Detect which cell encompasses the target text, then output its [x, y] center coordinate. 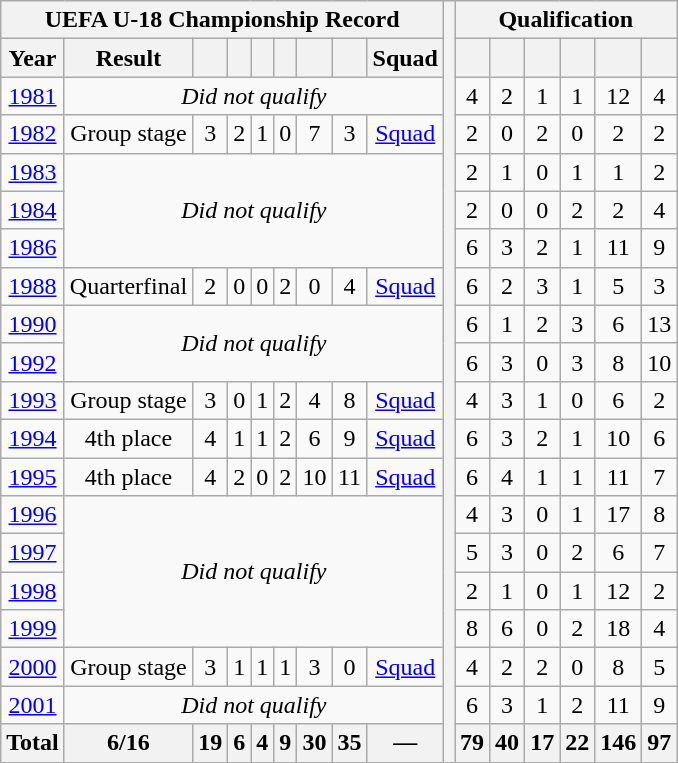
Year [33, 58]
1990 [33, 324]
Qualification [566, 20]
1998 [33, 591]
1996 [33, 515]
1999 [33, 629]
1982 [33, 134]
35 [350, 743]
1988 [33, 286]
22 [578, 743]
1997 [33, 553]
1983 [33, 172]
1992 [33, 362]
2001 [33, 705]
— [405, 743]
1993 [33, 400]
1986 [33, 248]
19 [210, 743]
1995 [33, 477]
UEFA U-18 Championship Record [222, 20]
40 [508, 743]
Quarterfinal [128, 286]
97 [660, 743]
146 [618, 743]
6/16 [128, 743]
Result [128, 58]
13 [660, 324]
79 [472, 743]
30 [314, 743]
1994 [33, 438]
1981 [33, 96]
Total [33, 743]
18 [618, 629]
2000 [33, 667]
1984 [33, 210]
